Return the (x, y) coordinate for the center point of the cell that contains the specified text.  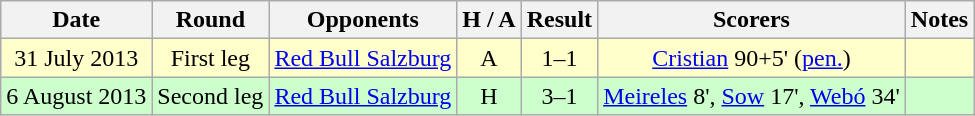
H (489, 96)
Cristian 90+5' (pen.) (752, 58)
Notes (939, 20)
Second leg (210, 96)
First leg (210, 58)
H / A (489, 20)
3–1 (559, 96)
6 August 2013 (76, 96)
Date (76, 20)
A (489, 58)
Opponents (363, 20)
1–1 (559, 58)
31 July 2013 (76, 58)
Round (210, 20)
Scorers (752, 20)
Result (559, 20)
Meireles 8', Sow 17', Webó 34' (752, 96)
